Return the [x, y] coordinate for the center point of the cell that contains the specified text.  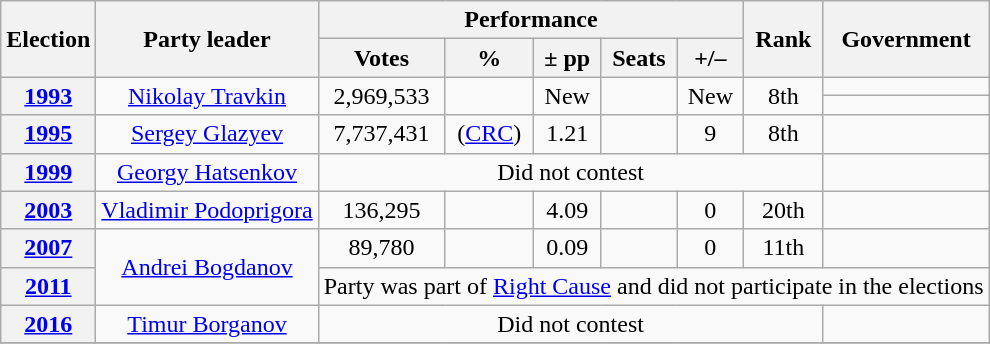
Timur Borganov [207, 324]
4.09 [568, 210]
1.21 [568, 134]
Votes [382, 58]
Party was part of Right Cause and did not participate in the elections [654, 286]
9 [710, 134]
Election [48, 39]
1993 [48, 96]
(CRC) [490, 134]
1999 [48, 172]
Party leader [207, 39]
0.09 [568, 248]
Vladimir Podoprigora [207, 210]
7,737,431 [382, 134]
Performance [531, 20]
2016 [48, 324]
Government [906, 39]
2011 [48, 286]
Seats [639, 58]
1995 [48, 134]
± pp [568, 58]
Andrei Bogdanov [207, 267]
20th [784, 210]
136,295 [382, 210]
Sergey Glazyev [207, 134]
2007 [48, 248]
+/– [710, 58]
2003 [48, 210]
% [490, 58]
89,780 [382, 248]
Rank [784, 39]
Nikolay Travkin [207, 96]
11th [784, 248]
2,969,533 [382, 96]
Georgy Hatsenkov [207, 172]
